Scan for the cell matching the given text and deliver its [x, y] coordinate at center. 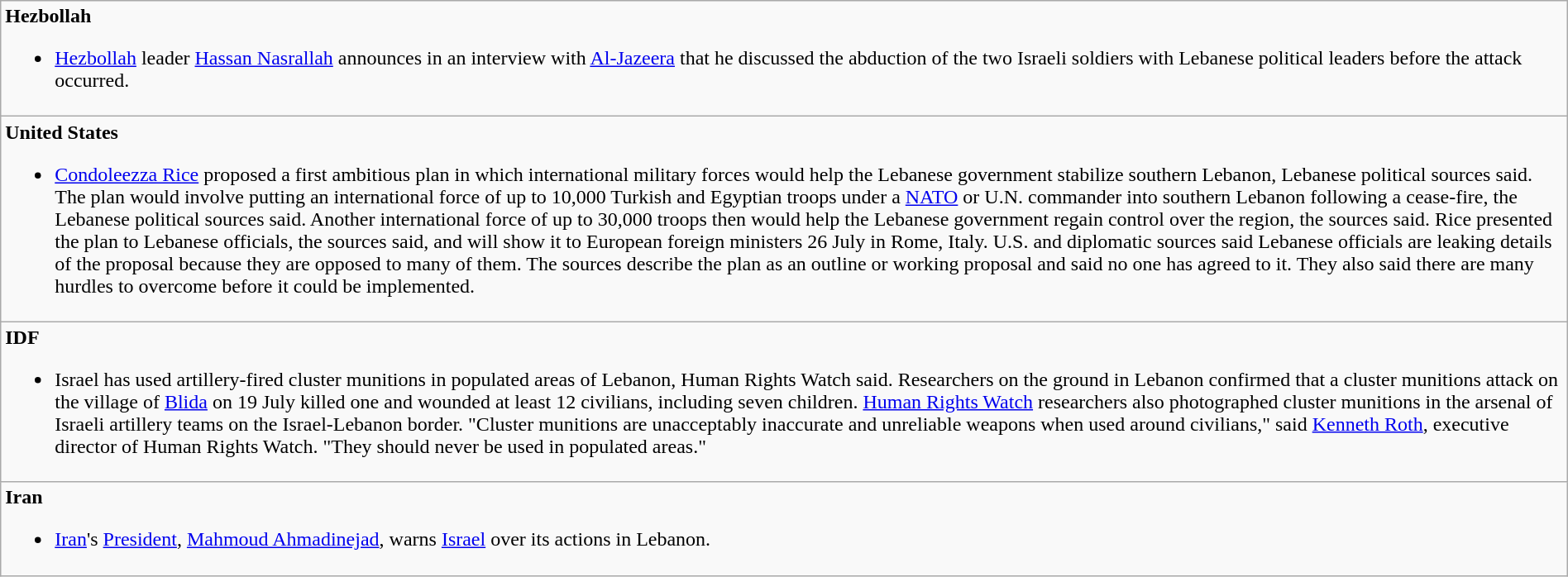
IranIran's President, Mahmoud Ahmadinejad, warns Israel over its actions in Lebanon. [784, 529]
